Pinpoint the cell where the given text exists, returning its [X, Y] midpoint coordinate. 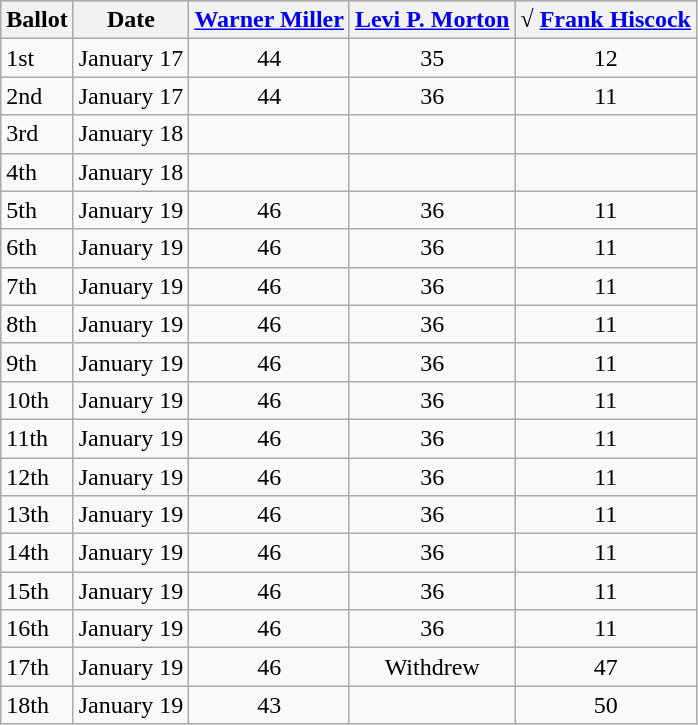
35 [432, 58]
5th [37, 210]
4th [37, 172]
9th [37, 362]
14th [37, 553]
12 [606, 58]
6th [37, 248]
16th [37, 629]
Withdrew [432, 667]
18th [37, 705]
50 [606, 705]
Warner Miller [270, 20]
47 [606, 667]
Date [131, 20]
17th [37, 667]
2nd [37, 96]
11th [37, 438]
13th [37, 515]
3rd [37, 134]
1st [37, 58]
8th [37, 324]
7th [37, 286]
12th [37, 477]
15th [37, 591]
√ Frank Hiscock [606, 20]
43 [270, 705]
Levi P. Morton [432, 20]
10th [37, 400]
Ballot [37, 20]
